Find where the given text appears and provide that cell's center as (X, Y) coordinate. 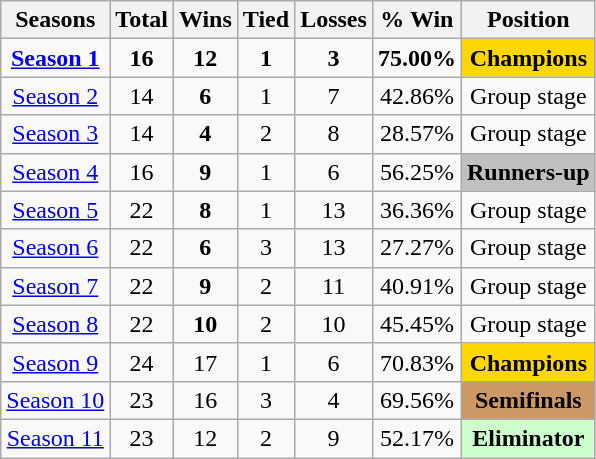
56.25% (416, 172)
28.57% (416, 134)
52.17% (416, 438)
% Win (416, 20)
Total (142, 20)
Season 4 (56, 172)
70.83% (416, 362)
Season 11 (56, 438)
75.00% (416, 58)
40.91% (416, 286)
17 (205, 362)
Losses (334, 20)
7 (334, 96)
Wins (205, 20)
42.86% (416, 96)
Seasons (56, 20)
11 (334, 286)
Season 7 (56, 286)
Season 10 (56, 400)
Tied (266, 20)
Semifinals (528, 400)
36.36% (416, 210)
Season 3 (56, 134)
45.45% (416, 324)
Runners-up (528, 172)
Position (528, 20)
Season 8 (56, 324)
Season 2 (56, 96)
Eliminator (528, 438)
Season 1 (56, 58)
69.56% (416, 400)
24 (142, 362)
27.27% (416, 248)
Season 5 (56, 210)
Season 9 (56, 362)
Season 6 (56, 248)
